Extract the (x, y) coordinate from the center of the cell holding the provided text.  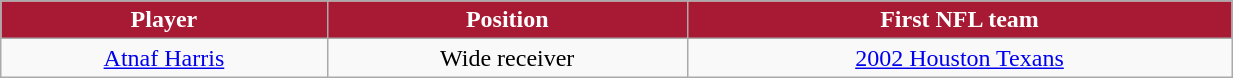
Wide receiver (507, 58)
2002 Houston Texans (959, 58)
First NFL team (959, 20)
Atnaf Harris (164, 58)
Position (507, 20)
Player (164, 20)
